Detect which cell encompasses the target text, then output its [X, Y] center coordinate. 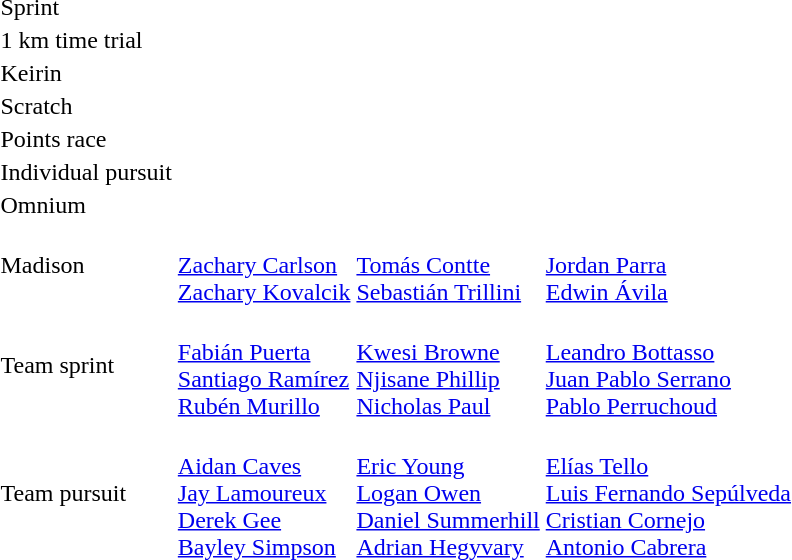
Leandro BottassoJuan Pablo SerranoPablo Perruchoud [668, 366]
Kwesi BrowneNjisane PhillipNicholas Paul [448, 366]
Zachary CarlsonZachary Kovalcik [264, 265]
Jordan ParraEdwin Ávila [668, 265]
Tomás ContteSebastián Trillini [448, 265]
Fabián PuertaSantiago RamírezRubén Murillo [264, 366]
